Search for the cell housing the specified text and yield its (x, y) center coordinate. 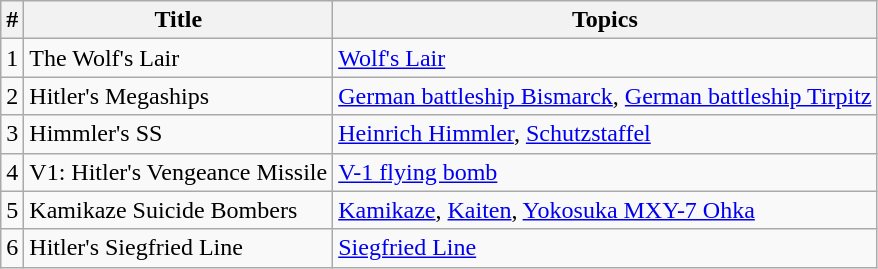
# (12, 20)
Himmler's SS (178, 134)
4 (12, 172)
2 (12, 96)
Heinrich Himmler, Schutzstaffel (605, 134)
5 (12, 210)
Wolf's Lair (605, 58)
Title (178, 20)
Kamikaze Suicide Bombers (178, 210)
Siegfried Line (605, 248)
1 (12, 58)
V1: Hitler's Vengeance Missile (178, 172)
The Wolf's Lair (178, 58)
V-1 flying bomb (605, 172)
3 (12, 134)
Topics (605, 20)
German battleship Bismarck, German battleship Tirpitz (605, 96)
6 (12, 248)
Hitler's Megaships (178, 96)
Hitler's Siegfried Line (178, 248)
Kamikaze, Kaiten, Yokosuka MXY-7 Ohka (605, 210)
